Search for the cell housing the specified text and yield its [X, Y] center coordinate. 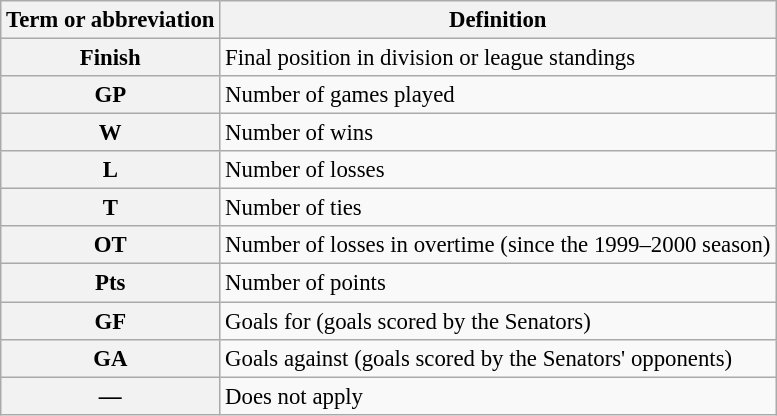
GF [110, 321]
— [110, 396]
Number of points [498, 283]
Finish [110, 58]
Definition [498, 20]
L [110, 170]
OT [110, 245]
Final position in division or league standings [498, 58]
GA [110, 358]
Number of losses [498, 170]
Does not apply [498, 396]
Number of wins [498, 133]
Pts [110, 283]
W [110, 133]
Goals against (goals scored by the Senators' opponents) [498, 358]
T [110, 208]
GP [110, 95]
Goals for (goals scored by the Senators) [498, 321]
Number of losses in overtime (since the 1999–2000 season) [498, 245]
Number of ties [498, 208]
Term or abbreviation [110, 20]
Number of games played [498, 95]
